Scan for the cell matching the given text and deliver its [X, Y] coordinate at center. 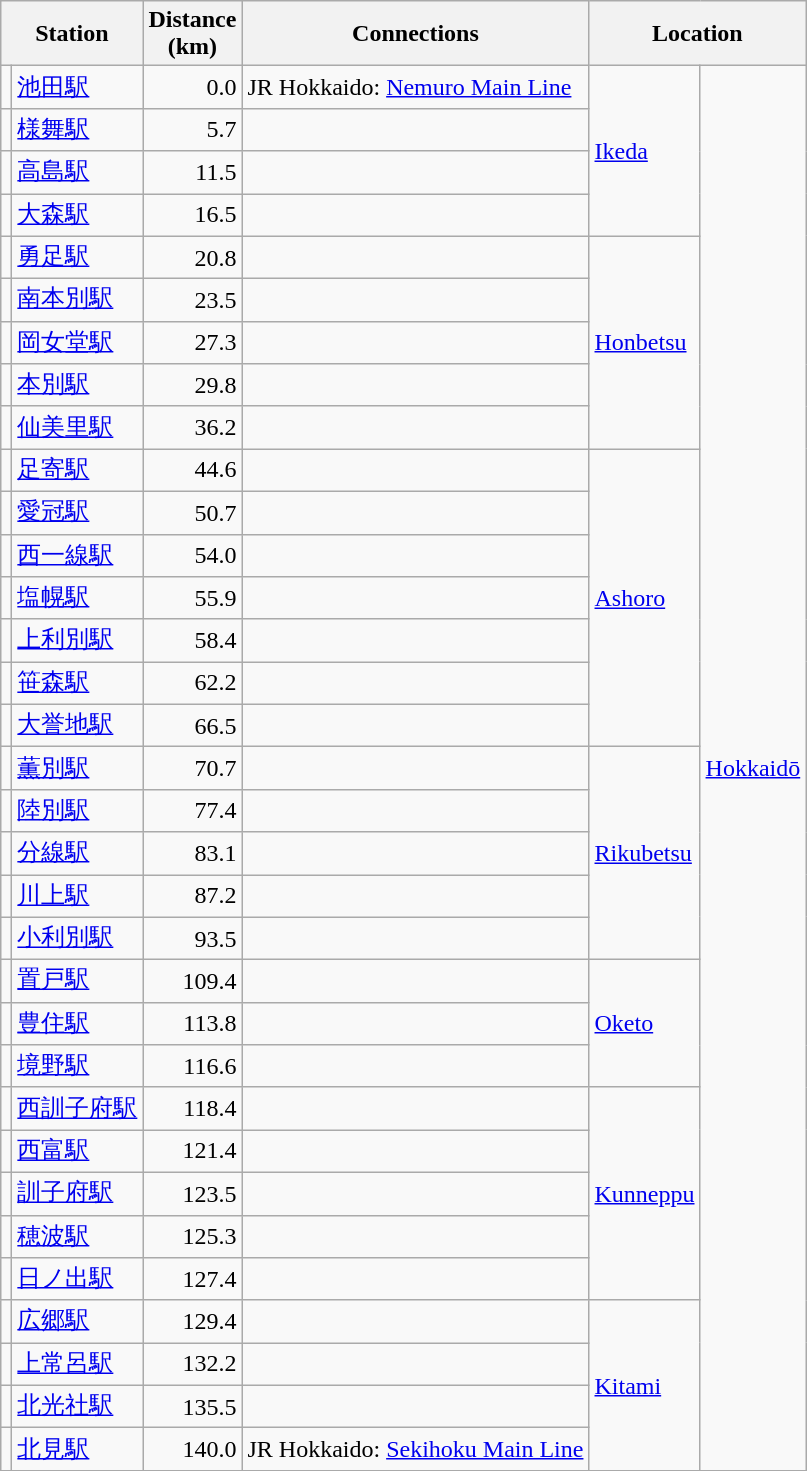
77.4 [192, 810]
JR Hokkaido: Sekihoku Main Line [416, 1450]
豊住駅 [78, 1024]
16.5 [192, 216]
36.2 [192, 428]
Ikeda [644, 151]
大誉地駅 [78, 726]
Ashoro [644, 598]
58.4 [192, 640]
西一線駅 [78, 556]
70.7 [192, 768]
足寄駅 [78, 470]
Distance(km) [192, 34]
132.2 [192, 1364]
55.9 [192, 598]
54.0 [192, 556]
129.4 [192, 1322]
62.2 [192, 684]
44.6 [192, 470]
29.8 [192, 386]
高島駅 [78, 172]
Honbetsu [644, 342]
JR Hokkaido: Nemuro Main Line [416, 88]
5.7 [192, 130]
北光社駅 [78, 1406]
北見駅 [78, 1450]
上利別駅 [78, 640]
訓子府駅 [78, 1194]
境野駅 [78, 1066]
118.4 [192, 1108]
愛冠駅 [78, 512]
Hokkaidō [753, 768]
Kunneppu [644, 1194]
上常呂駅 [78, 1364]
127.4 [192, 1280]
西訓子府駅 [78, 1108]
125.3 [192, 1236]
薫別駅 [78, 768]
塩幌駅 [78, 598]
113.8 [192, 1024]
0.0 [192, 88]
140.0 [192, 1450]
仙美里駅 [78, 428]
穂波駅 [78, 1236]
123.5 [192, 1194]
11.5 [192, 172]
池田駅 [78, 88]
Oketo [644, 1024]
広郷駅 [78, 1322]
小利別駅 [78, 938]
50.7 [192, 512]
116.6 [192, 1066]
笹森駅 [78, 684]
Rikubetsu [644, 854]
本別駅 [78, 386]
川上駅 [78, 896]
121.4 [192, 1152]
陸別駅 [78, 810]
様舞駅 [78, 130]
岡女堂駅 [78, 342]
大森駅 [78, 216]
27.3 [192, 342]
西富駅 [78, 1152]
109.4 [192, 982]
置戸駅 [78, 982]
87.2 [192, 896]
勇足駅 [78, 258]
Kitami [644, 1385]
66.5 [192, 726]
分線駅 [78, 854]
南本別駅 [78, 300]
Location [698, 34]
83.1 [192, 854]
93.5 [192, 938]
日ノ出駅 [78, 1280]
135.5 [192, 1406]
23.5 [192, 300]
Station [72, 34]
20.8 [192, 258]
Connections [416, 34]
